For the text-containing cell, return its midpoint in [X, Y] coordinate format. 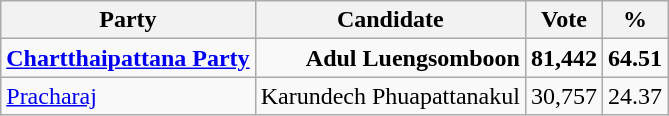
Candidate [390, 20]
Party [128, 20]
Chartthaipattana Party [128, 58]
Vote [564, 20]
Pracharaj [128, 96]
Karundech Phuapattanakul [390, 96]
Adul Luengsomboon [390, 58]
30,757 [564, 96]
24.37 [636, 96]
64.51 [636, 58]
81,442 [564, 58]
% [636, 20]
